Search for the cell housing the specified text and yield its (X, Y) center coordinate. 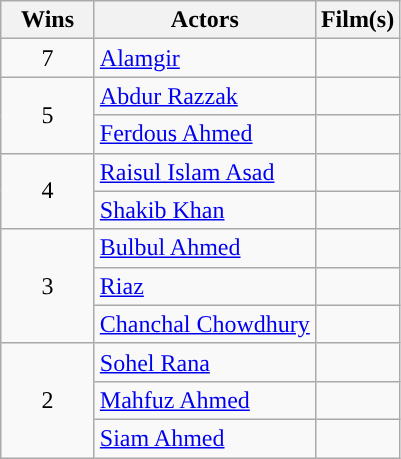
Chanchal Chowdhury (204, 324)
3 (48, 286)
4 (48, 191)
Wins (48, 20)
Actors (204, 20)
Bulbul Ahmed (204, 248)
5 (48, 115)
Abdur Razzak (204, 96)
Film(s) (357, 20)
2 (48, 400)
Sohel Rana (204, 362)
Shakib Khan (204, 210)
Riaz (204, 286)
Ferdous Ahmed (204, 134)
Siam Ahmed (204, 438)
Alamgir (204, 58)
Raisul Islam Asad (204, 172)
Mahfuz Ahmed (204, 400)
7 (48, 58)
